Provide the [X, Y] coordinate of the cell's center where the given text is located.  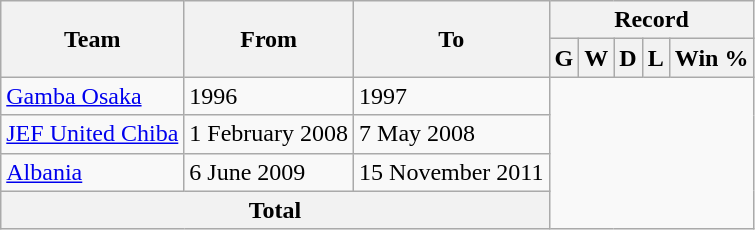
L [656, 58]
From [269, 39]
1996 [269, 96]
D [628, 58]
Albania [92, 172]
6 June 2009 [269, 172]
7 May 2008 [452, 134]
Gamba Osaka [92, 96]
15 November 2011 [452, 172]
Win % [712, 58]
G [564, 58]
Team [92, 39]
Total [275, 210]
1 February 2008 [269, 134]
JEF United Chiba [92, 134]
W [596, 58]
To [452, 39]
1997 [452, 96]
Record [652, 20]
